From the cell containing the given text, extract its center point as [X, Y] coordinate. 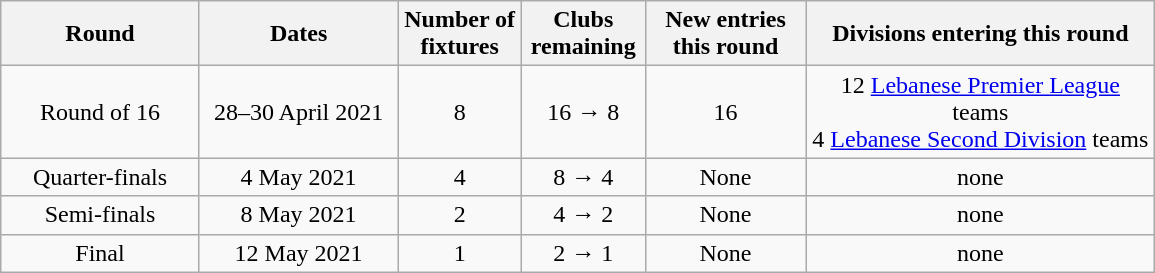
2 [460, 215]
Final [100, 253]
Semi-finals [100, 215]
Round of 16 [100, 112]
2 → 1 [583, 253]
28–30 April 2021 [298, 112]
New entries this round [726, 34]
12 May 2021 [298, 253]
Round [100, 34]
4 May 2021 [298, 177]
1 [460, 253]
Quarter-finals [100, 177]
8 [460, 112]
16 [726, 112]
Clubs remaining [583, 34]
8 May 2021 [298, 215]
4 → 2 [583, 215]
16 → 8 [583, 112]
8 → 4 [583, 177]
Dates [298, 34]
4 [460, 177]
Divisions entering this round [980, 34]
12 Lebanese Premier League teams4 Lebanese Second Division teams [980, 112]
Number of fixtures [460, 34]
